Extract the (x, y) coordinate from the center of the cell holding the provided text.  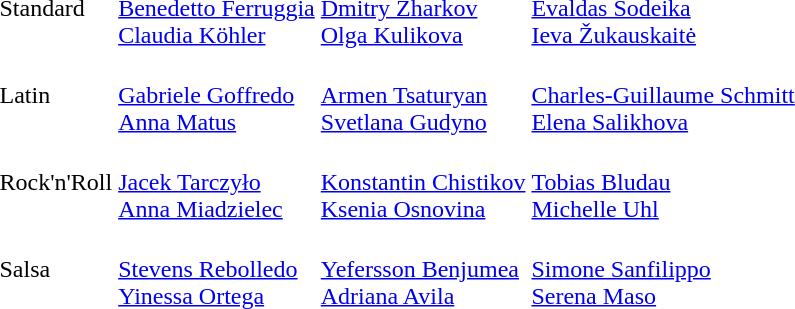
Konstantin ChistikovKsenia Osnovina (423, 182)
Gabriele GoffredoAnna Matus (217, 95)
Jacek TarczyłoAnna Miadzielec (217, 182)
Armen TsaturyanSvetlana Gudyno (423, 95)
